Output the [X, Y] coordinate of the center of the cell containing the given text.  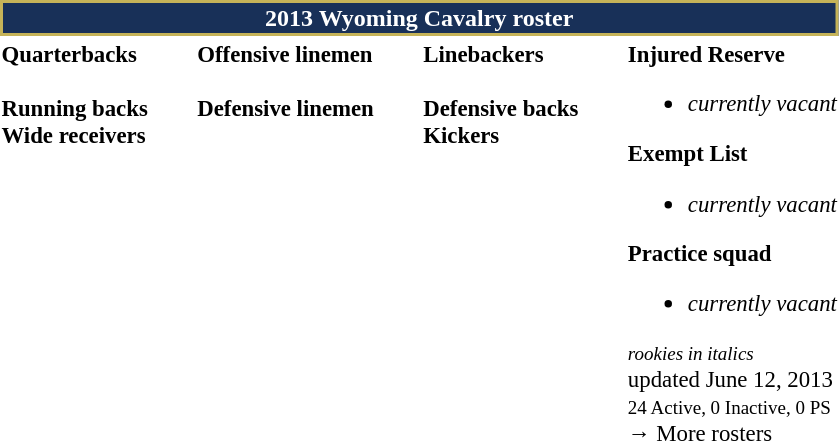
2013 Wyoming Cavalry roster [419, 18]
